Locate the cell with the specified text and output its (x, y) center coordinate. 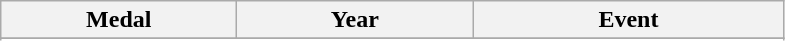
Event (628, 20)
Year (355, 20)
Medal (119, 20)
